Return the (X, Y) coordinate for the center point of the cell that contains the specified text.  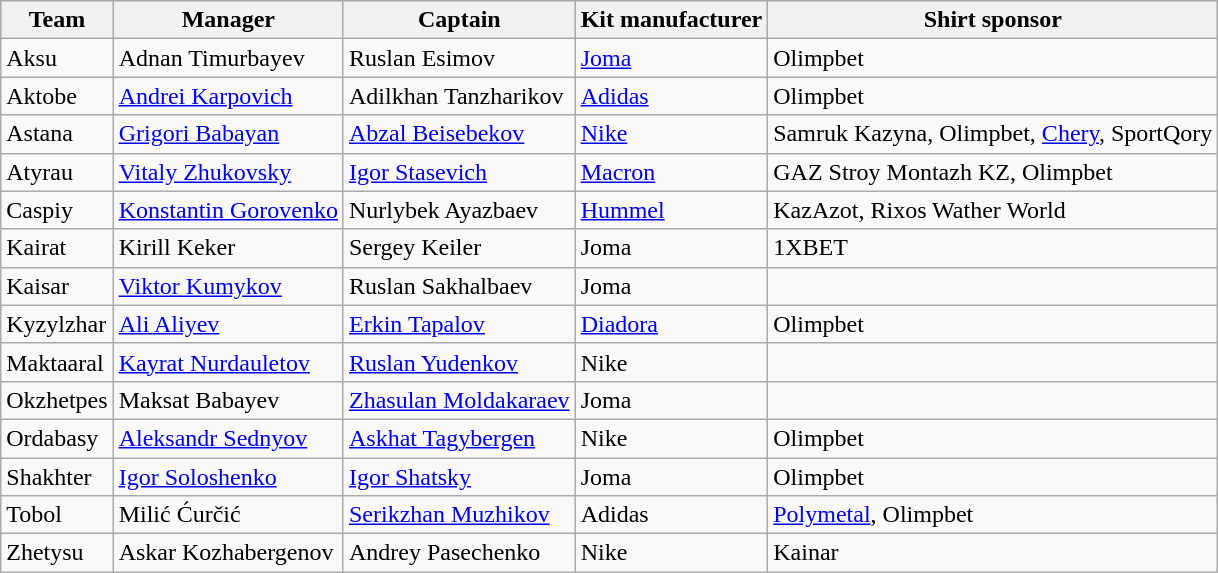
Erkin Tapalov (459, 324)
Shirt sponsor (993, 20)
GAZ Stroy Montazh KZ, Olimpbet (993, 172)
Nurlybek Ayazbaev (459, 210)
Grigori Babayan (228, 134)
Igor Shatsky (459, 477)
Ruslan Yudenkov (459, 362)
Manager (228, 20)
KazAzot, Rixos Wather World (993, 210)
Astana (57, 134)
Ruslan Esimov (459, 58)
Ordabasy (57, 438)
Ali Aliyev (228, 324)
Maktaaral (57, 362)
Milić Ćurčić (228, 515)
Vitaly Zhukovsky (228, 172)
Captain (459, 20)
Kyzylzhar (57, 324)
Adilkhan Tanzharikov (459, 96)
Zhetysu (57, 553)
Abzal Beisebekov (459, 134)
Igor Stasevich (459, 172)
Kirill Keker (228, 248)
Samruk Kazyna, Olimpbet, Chery, SportQory (993, 134)
Polymetal, Olimpbet (993, 515)
Andrey Pasechenko (459, 553)
1XBET (993, 248)
Ruslan Sakhalbaev (459, 286)
Atyrau (57, 172)
Macron (672, 172)
Konstantin Gorovenko (228, 210)
Askar Kozhabergenov (228, 553)
Caspiy (57, 210)
Kainar (993, 553)
Aktobe (57, 96)
Shakhter (57, 477)
Sergey Keiler (459, 248)
Igor Soloshenko (228, 477)
Diadora (672, 324)
Maksat Babayev (228, 400)
Tobol (57, 515)
Zhasulan Moldakaraev (459, 400)
Andrei Karpovich (228, 96)
Serikzhan Muzhikov (459, 515)
Viktor Kumykov (228, 286)
Aksu (57, 58)
Aleksandr Sednyov (228, 438)
Team (57, 20)
Kairat (57, 248)
Askhat Tagybergen (459, 438)
Kit manufacturer (672, 20)
Adnan Timurbayev (228, 58)
Kayrat Nurdauletov (228, 362)
Kaisar (57, 286)
Okzhetpes (57, 400)
Hummel (672, 210)
